Determine the [X, Y] coordinate at the center of the cell enclosing the given text.  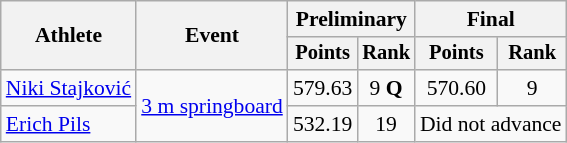
Event [212, 36]
3 m springboard [212, 106]
Athlete [68, 36]
9 [532, 88]
Did not advance [491, 124]
19 [386, 124]
Erich Pils [68, 124]
9 Q [386, 88]
Niki Stajković [68, 88]
579.63 [322, 88]
532.19 [322, 124]
Final [491, 19]
Preliminary [352, 19]
570.60 [456, 88]
